For the text-containing cell, return its midpoint in (x, y) coordinate format. 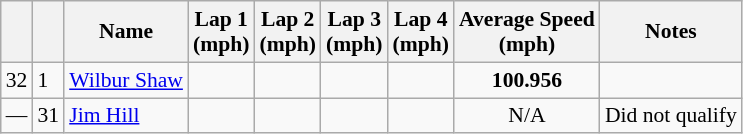
Lap 1(mph) (222, 32)
31 (48, 116)
32 (17, 80)
100.956 (527, 80)
Wilbur Shaw (126, 80)
Lap 4(mph) (420, 32)
1 (48, 80)
N/A (527, 116)
Lap 3(mph) (354, 32)
Did not qualify (671, 116)
Name (126, 32)
Average Speed(mph) (527, 32)
Jim Hill (126, 116)
Lap 2(mph) (288, 32)
— (17, 116)
Notes (671, 32)
